Pinpoint the cell where the given text exists, returning its (x, y) midpoint coordinate. 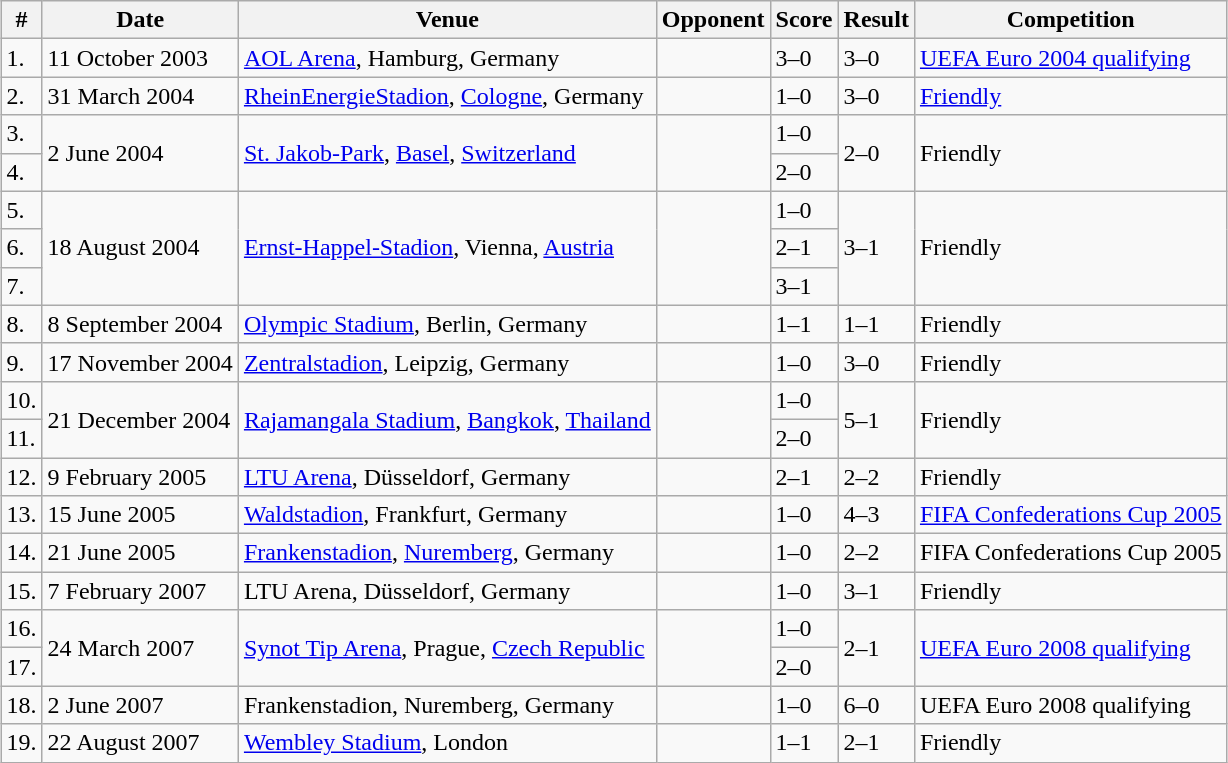
13. (22, 515)
UEFA Euro 2004 qualifying (1070, 58)
Synot Tip Arena, Prague, Czech Republic (447, 648)
AOL Arena, Hamburg, Germany (447, 58)
19. (22, 743)
8. (22, 324)
Opponent (713, 20)
2 June 2007 (140, 705)
7. (22, 286)
Olympic Stadium, Berlin, Germany (447, 324)
4. (22, 172)
2. (22, 96)
17 November 2004 (140, 362)
11. (22, 438)
Zentralstadion, Leipzig, Germany (447, 362)
1. (22, 58)
16. (22, 629)
18 August 2004 (140, 248)
4–3 (876, 515)
St. Jakob-Park, Basel, Switzerland (447, 153)
Date (140, 20)
10. (22, 400)
Result (876, 20)
7 February 2007 (140, 591)
24 March 2007 (140, 648)
Score (804, 20)
8 September 2004 (140, 324)
9. (22, 362)
Wembley Stadium, London (447, 743)
11 October 2003 (140, 58)
Competition (1070, 20)
21 June 2005 (140, 553)
6–0 (876, 705)
5–1 (876, 419)
Ernst-Happel-Stadion, Vienna, Austria (447, 248)
18. (22, 705)
Rajamangala Stadium, Bangkok, Thailand (447, 419)
6. (22, 248)
Waldstadion, Frankfurt, Germany (447, 515)
17. (22, 667)
Venue (447, 20)
15. (22, 591)
5. (22, 210)
9 February 2005 (140, 477)
3. (22, 134)
31 March 2004 (140, 96)
22 August 2007 (140, 743)
21 December 2004 (140, 419)
14. (22, 553)
# (22, 20)
RheinEnergieStadion, Cologne, Germany (447, 96)
2 June 2004 (140, 153)
15 June 2005 (140, 515)
12. (22, 477)
